Output the (x, y) coordinate of the center of the cell containing the given text.  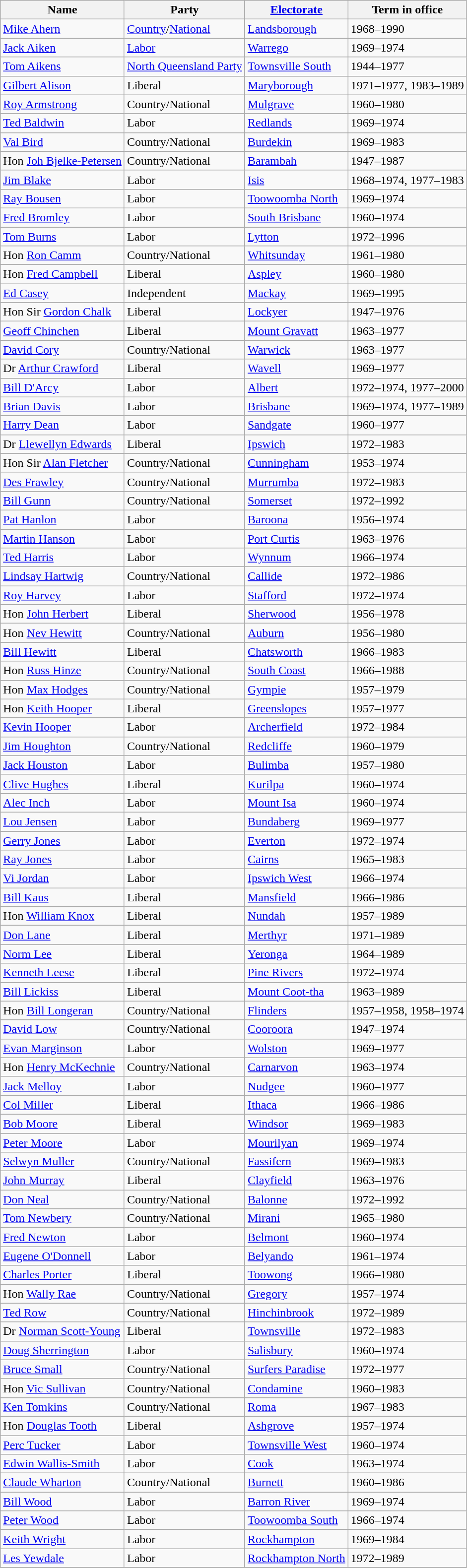
Redcliffe (296, 746)
Des Frawley (63, 482)
1969–1974, 1977–1989 (407, 406)
David Cory (63, 350)
Aspley (296, 274)
1956–1978 (407, 614)
1961–1980 (407, 255)
Norm Lee (63, 954)
Carnarvon (296, 1067)
Tom Newbery (63, 1218)
1960–1983 (407, 1388)
1957–1980 (407, 765)
Port Curtis (296, 538)
1947–1974 (407, 1029)
Hon Fred Campbell (63, 274)
Nudgee (296, 1086)
1967–1983 (407, 1407)
Barambah (296, 161)
Clayfield (296, 1181)
Hinchinbrook (296, 1313)
1953–1974 (407, 463)
Callide (296, 576)
Toowoomba South (296, 1520)
Townsville South (296, 66)
Bruce Small (63, 1369)
Evan Marginson (63, 1048)
Wavell (296, 369)
Edwin Wallis-Smith (63, 1464)
Martin Hanson (63, 538)
Hon Ron Camm (63, 255)
Mount Isa (296, 803)
Warrego (296, 48)
Nundah (296, 916)
Toowoomba North (296, 198)
1957–1958, 1958–1974 (407, 1010)
Tom Aikens (63, 66)
Somerset (296, 501)
Vi Jordan (63, 878)
Jim Blake (63, 180)
Bill D'Arcy (63, 387)
Lindsay Hartwig (63, 576)
Jack Melloy (63, 1086)
Ted Row (63, 1313)
Roy Harvey (63, 595)
Dr Norman Scott-Young (63, 1331)
Hon Joh Bjelke-Petersen (63, 161)
Mike Ahern (63, 29)
Ted Baldwin (63, 123)
Mount Gravatt (296, 331)
Jack Houston (63, 765)
Mansfield (296, 897)
Stafford (296, 595)
Jack Aiken (63, 48)
Condamine (296, 1388)
Don Lane (63, 935)
Balonne (296, 1199)
Independent (185, 293)
Perc Tucker (63, 1445)
Brian Davis (63, 406)
Everton (296, 841)
Greenslopes (296, 708)
Rockhampton (296, 1539)
Toowong (296, 1275)
Townsville West (296, 1445)
North Queensland Party (185, 66)
1972–1974, 1977–2000 (407, 387)
Mackay (296, 293)
Alec Inch (63, 803)
Flinders (296, 1010)
Ed Casey (63, 293)
Fassifern (296, 1162)
Redlands (296, 123)
David Low (63, 1029)
Gilbert Alison (63, 85)
Chatsworth (296, 652)
Selwyn Muller (63, 1162)
Ted Harris (63, 558)
1966–1983 (407, 652)
1971–1977, 1983–1989 (407, 85)
Burdekin (296, 142)
Windsor (296, 1124)
Dr Llewellyn Edwards (63, 444)
Belyando (296, 1256)
Gregory (296, 1294)
Wynnum (296, 558)
Bulimba (296, 765)
Sandgate (296, 425)
1963–1989 (407, 992)
Harry Dean (63, 425)
Belmont (296, 1237)
Jim Houghton (63, 746)
Sherwood (296, 614)
Mount Coot-tha (296, 992)
Les Yewdale (63, 1558)
Roy Armstrong (63, 104)
Burnett (296, 1483)
Merthyr (296, 935)
1956–1974 (407, 519)
Ashgrove (296, 1426)
Pine Rivers (296, 973)
Mirani (296, 1218)
Lockyer (296, 312)
Val Bird (63, 142)
Surfers Paradise (296, 1369)
1957–1989 (407, 916)
Keith Wright (63, 1539)
Ipswich West (296, 878)
Pat Hanlon (63, 519)
South Brisbane (296, 217)
Ray Bousen (63, 198)
Wolston (296, 1048)
1972–1996 (407, 237)
Auburn (296, 633)
1969–1984 (407, 1539)
1961–1974 (407, 1256)
Fred Bromley (63, 217)
Albert (296, 387)
Bill Hewitt (63, 652)
Maryborough (296, 85)
Hon Russ Hinze (63, 671)
John Murray (63, 1181)
1966–1988 (407, 671)
1947–1976 (407, 312)
Kevin Hooper (63, 727)
1972–1977 (407, 1369)
Whitsunday (296, 255)
1944–1977 (407, 66)
Cunningham (296, 463)
Tom Burns (63, 237)
Bill Wood (63, 1502)
1957–1977 (407, 708)
Cairns (296, 860)
Charles Porter (63, 1275)
Peter Wood (63, 1520)
Hon Nev Hewitt (63, 633)
Mulgrave (296, 104)
Cooroora (296, 1029)
Salisbury (296, 1350)
Hon Sir Alan Fletcher (63, 463)
Lytton (296, 237)
Kenneth Leese (63, 973)
Term in office (407, 10)
Ipswich (296, 444)
Claude Wharton (63, 1483)
Cook (296, 1464)
Brisbane (296, 406)
Dr Arthur Crawford (63, 369)
Hon John Herbert (63, 614)
1971–1989 (407, 935)
Hon Douglas Tooth (63, 1426)
1966–1980 (407, 1275)
Hon Henry McKechnie (63, 1067)
1969–1995 (407, 293)
Eugene O'Donnell (63, 1256)
1972–1986 (407, 576)
Hon Sir Gordon Chalk (63, 312)
Rockhampton North (296, 1558)
1968–1990 (407, 29)
Bill Lickiss (63, 992)
Clive Hughes (63, 784)
Isis (296, 180)
1972–1984 (407, 727)
Townsville (296, 1331)
Barron River (296, 1502)
Party (185, 10)
Hon William Knox (63, 916)
Gerry Jones (63, 841)
South Coast (296, 671)
Name (63, 10)
Hon Bill Longeran (63, 1010)
Doug Sherrington (63, 1350)
Hon Vic Sullivan (63, 1388)
Kurilpa (296, 784)
Ithaca (296, 1105)
Bill Gunn (63, 501)
1960–1979 (407, 746)
1957–1979 (407, 690)
Warwick (296, 350)
Bundaberg (296, 821)
Lou Jensen (63, 821)
Fred Newton (63, 1237)
Murrumba (296, 482)
Hon Max Hodges (63, 690)
Don Neal (63, 1199)
1956–1980 (407, 633)
Geoff Chinchen (63, 331)
1968–1974, 1977–1983 (407, 180)
1965–1980 (407, 1218)
Archerfield (296, 727)
1947–1987 (407, 161)
Peter Moore (63, 1142)
Bill Kaus (63, 897)
Hon Keith Hooper (63, 708)
Landsborough (296, 29)
1960–1986 (407, 1483)
Electorate (296, 10)
Yeronga (296, 954)
Ken Tomkins (63, 1407)
Bob Moore (63, 1124)
Hon Wally Rae (63, 1294)
Mourilyan (296, 1142)
1965–1983 (407, 860)
Roma (296, 1407)
Ray Jones (63, 860)
Gympie (296, 690)
1964–1989 (407, 954)
Baroona (296, 519)
Col Miller (63, 1105)
